Detect which cell encompasses the target text, then output its [X, Y] center coordinate. 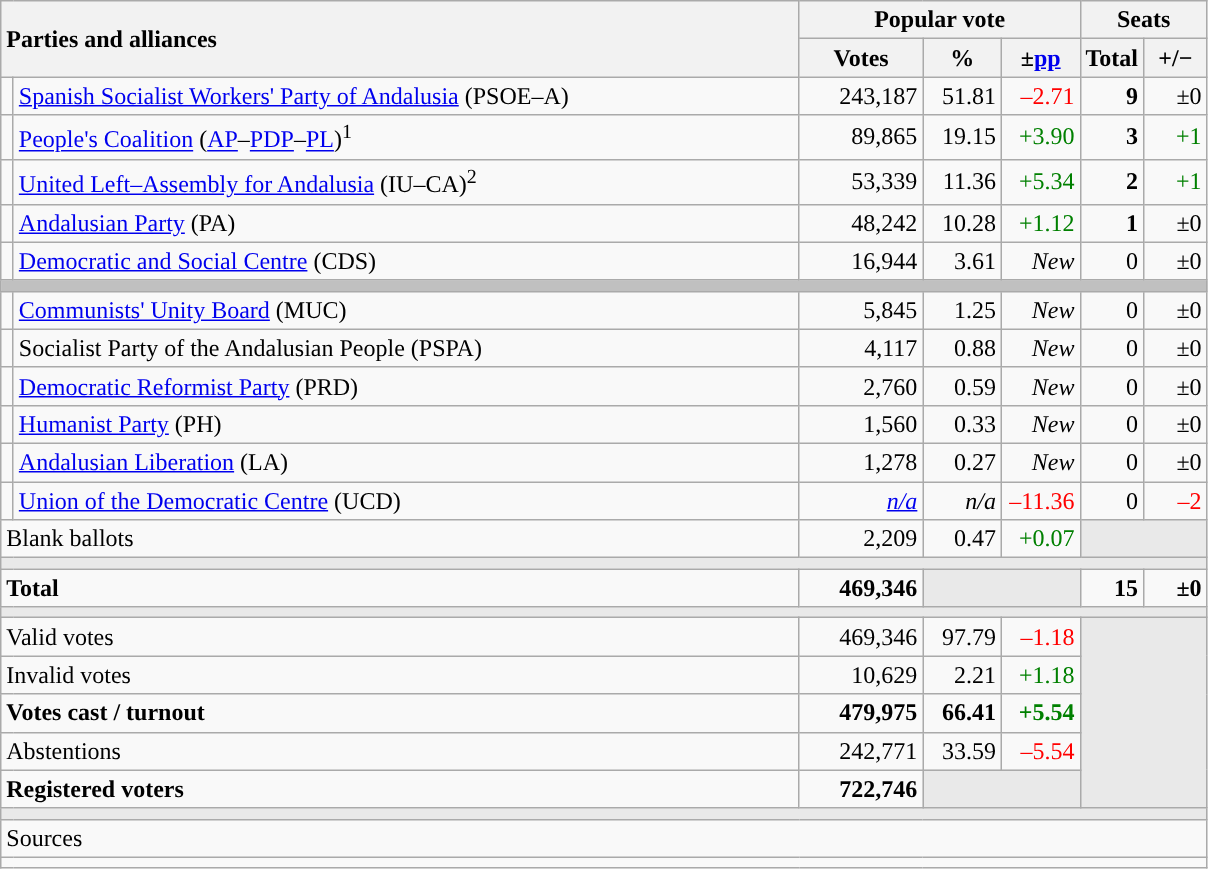
97.79 [962, 637]
722,746 [861, 789]
3.61 [962, 261]
Socialist Party of the Andalusian People (PSPA) [406, 348]
4,117 [861, 348]
1 [1112, 223]
Registered voters [400, 789]
5,845 [861, 310]
0.27 [962, 462]
Sources [604, 838]
–11.36 [1040, 501]
Valid votes [400, 637]
Popular vote [940, 20]
33.59 [962, 751]
15 [1112, 588]
Andalusian Liberation (LA) [406, 462]
89,865 [861, 138]
Parties and alliances [400, 39]
66.41 [962, 713]
+1.18 [1040, 675]
19.15 [962, 138]
Votes [861, 58]
10.28 [962, 223]
+5.54 [1040, 713]
–2.71 [1040, 96]
10,629 [861, 675]
9 [1112, 96]
0.88 [962, 348]
Votes cast / turnout [400, 713]
United Left–Assembly for Andalusia (IU–CA)2 [406, 182]
479,975 [861, 713]
1.25 [962, 310]
Democratic and Social Centre (CDS) [406, 261]
48,242 [861, 223]
Humanist Party (PH) [406, 424]
% [962, 58]
Communists' Unity Board (MUC) [406, 310]
243,187 [861, 96]
+/− [1176, 58]
3 [1112, 138]
16,944 [861, 261]
+0.07 [1040, 539]
0.47 [962, 539]
Spanish Socialist Workers' Party of Andalusia (PSOE–A) [406, 96]
2,760 [861, 386]
11.36 [962, 182]
Democratic Reformist Party (PRD) [406, 386]
–2 [1176, 501]
51.81 [962, 96]
Union of the Democratic Centre (UCD) [406, 501]
2,209 [861, 539]
2.21 [962, 675]
Invalid votes [400, 675]
±pp [1040, 58]
+1.12 [1040, 223]
2 [1112, 182]
0.33 [962, 424]
53,339 [861, 182]
Andalusian Party (PA) [406, 223]
Abstentions [400, 751]
–1.18 [1040, 637]
Seats [1144, 20]
1,560 [861, 424]
+3.90 [1040, 138]
+5.34 [1040, 182]
–5.54 [1040, 751]
242,771 [861, 751]
1,278 [861, 462]
People's Coalition (AP–PDP–PL)1 [406, 138]
0.59 [962, 386]
Blank ballots [400, 539]
